Capture the cell that displays the provided text and extract its [x, y] central coordinate. 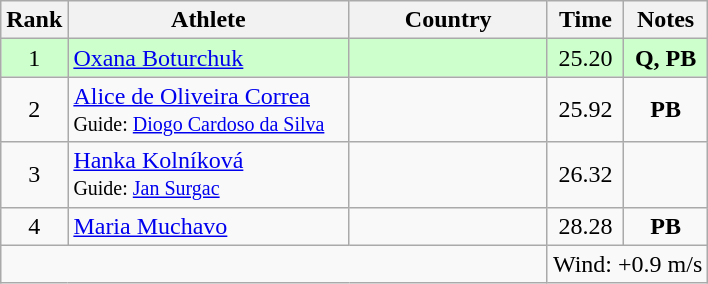
Wind: +0.9 m/s [627, 264]
Oxana Boturchuk [208, 58]
Athlete [208, 20]
3 [34, 174]
Hanka KolníkováGuide: Jan Surgac [208, 174]
1 [34, 58]
Q, PB [665, 58]
Time [585, 20]
Rank [34, 20]
Notes [665, 20]
28.28 [585, 226]
4 [34, 226]
Country [448, 20]
26.32 [585, 174]
2 [34, 110]
25.92 [585, 110]
Alice de Oliveira CorreaGuide: Diogo Cardoso da Silva [208, 110]
25.20 [585, 58]
Maria Muchavo [208, 226]
